Locate the cell with the specified text and output its [x, y] center coordinate. 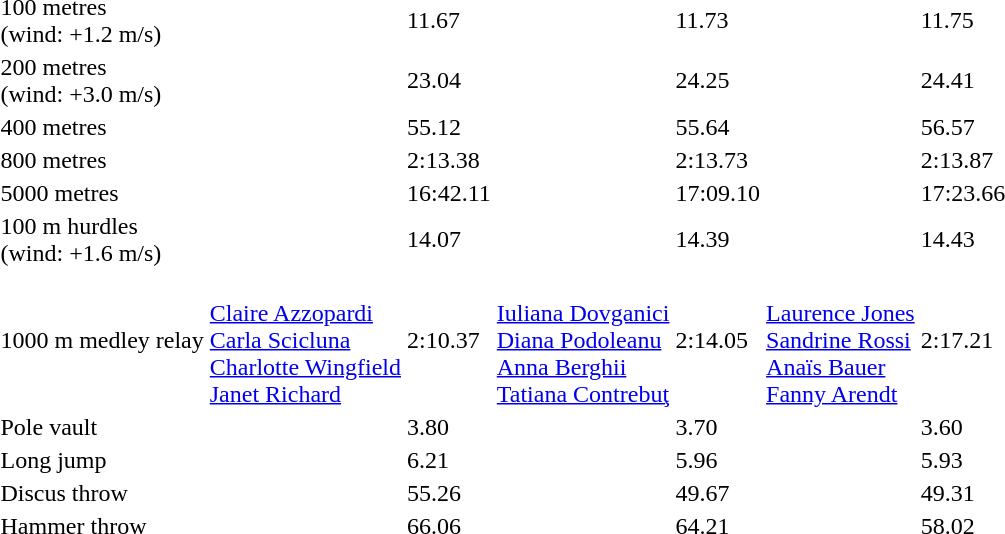
2:13.38 [450, 160]
3.70 [718, 427]
3.80 [450, 427]
49.67 [718, 493]
17:09.10 [718, 193]
2:10.37 [450, 340]
Iuliana DovganiciDiana PodoleanuAnna BerghiiTatiana Contrebuţ [583, 340]
5.96 [718, 460]
Laurence JonesSandrine RossiAnaïs BauerFanny Arendt [841, 340]
14.07 [450, 240]
2:13.73 [718, 160]
2:14.05 [718, 340]
23.04 [450, 80]
55.12 [450, 127]
55.64 [718, 127]
Claire AzzopardiCarla SciclunaCharlotte WingfieldJanet Richard [305, 340]
55.26 [450, 493]
24.25 [718, 80]
14.39 [718, 240]
16:42.11 [450, 193]
6.21 [450, 460]
